Return the [x, y] coordinate for the center point of the cell that contains the specified text.  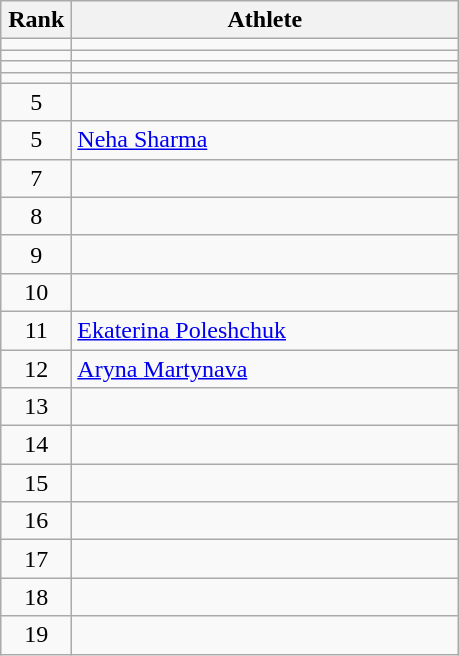
18 [36, 597]
15 [36, 483]
16 [36, 521]
Athlete [265, 20]
9 [36, 254]
17 [36, 559]
Ekaterina Poleshchuk [265, 330]
7 [36, 178]
12 [36, 369]
10 [36, 292]
11 [36, 330]
8 [36, 216]
Rank [36, 20]
19 [36, 635]
Aryna Martynava [265, 369]
14 [36, 445]
Neha Sharma [265, 140]
13 [36, 407]
